Provide the (x, y) coordinate of the cell's center where the given text is located.  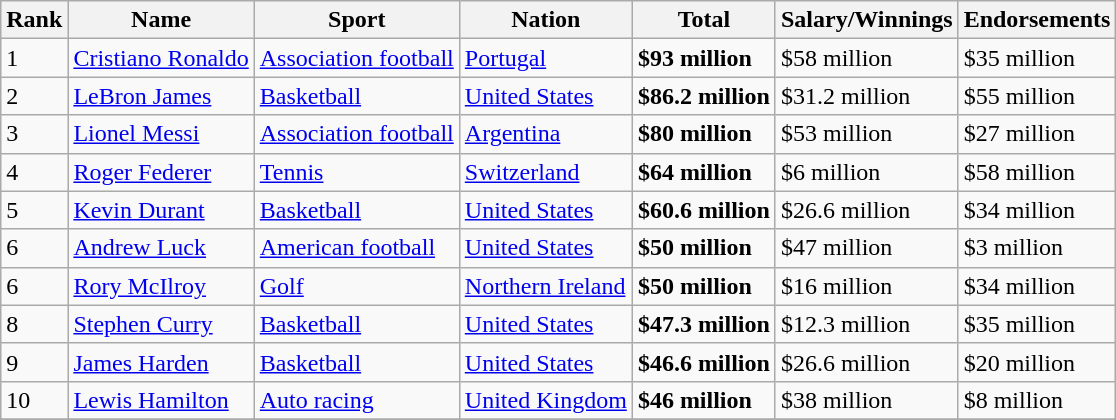
Total (704, 20)
Argentina (546, 134)
Northern Ireland (546, 286)
$86.2 million (704, 96)
Rory McIlroy (161, 286)
Name (161, 20)
$16 million (866, 286)
$47.3 million (704, 324)
$93 million (704, 58)
Kevin Durant (161, 210)
$46 million (704, 400)
$80 million (704, 134)
1 (34, 58)
Portugal (546, 58)
$12.3 million (866, 324)
$27 million (1037, 134)
$60.6 million (704, 210)
Endorsements (1037, 20)
Andrew Luck (161, 248)
Switzerland (546, 172)
American football (356, 248)
Lionel Messi (161, 134)
Auto racing (356, 400)
$8 million (1037, 400)
Cristiano Ronaldo (161, 58)
$3 million (1037, 248)
Sport (356, 20)
9 (34, 362)
Nation (546, 20)
$31.2 million (866, 96)
$55 million (1037, 96)
Lewis Hamilton (161, 400)
LeBron James (161, 96)
$38 million (866, 400)
3 (34, 134)
$64 million (704, 172)
5 (34, 210)
$20 million (1037, 362)
$46.6 million (704, 362)
8 (34, 324)
Stephen Curry (161, 324)
$53 million (866, 134)
Salary/Winnings (866, 20)
United Kingdom (546, 400)
James Harden (161, 362)
$47 million (866, 248)
2 (34, 96)
10 (34, 400)
$6 million (866, 172)
4 (34, 172)
Golf (356, 286)
Roger Federer (161, 172)
Rank (34, 20)
Tennis (356, 172)
